Find where the given text appears and provide that cell's center as (x, y) coordinate. 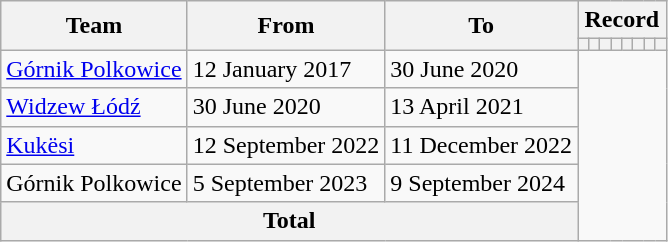
13 April 2021 (482, 107)
5 September 2023 (286, 183)
9 September 2024 (482, 183)
Widzew Łódź (94, 107)
11 December 2022 (482, 145)
Team (94, 26)
Kukësi (94, 145)
12 January 2017 (286, 69)
Record (622, 20)
To (482, 26)
From (286, 26)
Total (290, 221)
12 September 2022 (286, 145)
